For the text-containing cell, return its midpoint in [X, Y] coordinate format. 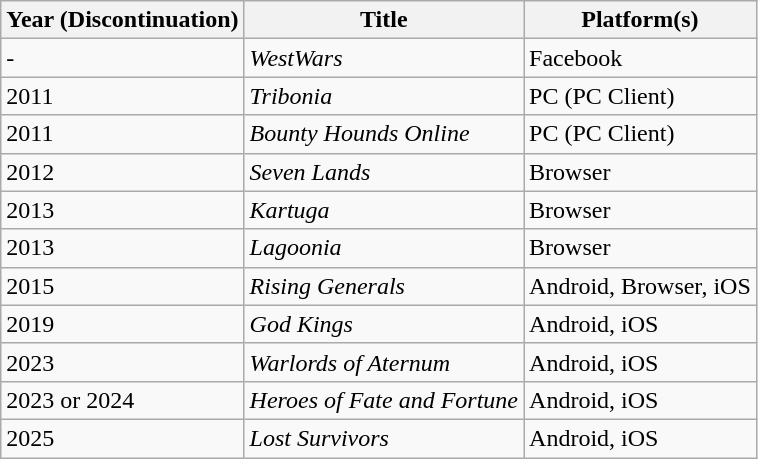
Bounty Hounds Online [384, 134]
Facebook [640, 58]
Year (Discontinuation) [122, 20]
Title [384, 20]
God Kings [384, 324]
Seven Lands [384, 172]
Heroes of Fate and Fortune [384, 400]
Tribonia [384, 96]
2019 [122, 324]
Lagoonia [384, 248]
Rising Generals [384, 286]
Kartuga [384, 210]
Android, Browser, iOS [640, 286]
2012 [122, 172]
2025 [122, 438]
Warlords of Aternum [384, 362]
Lost Survivors [384, 438]
2023 [122, 362]
2023 or 2024 [122, 400]
2015 [122, 286]
Platform(s) [640, 20]
WestWars [384, 58]
- [122, 58]
